Extract the (x, y) coordinate from the center of the cell holding the provided text.  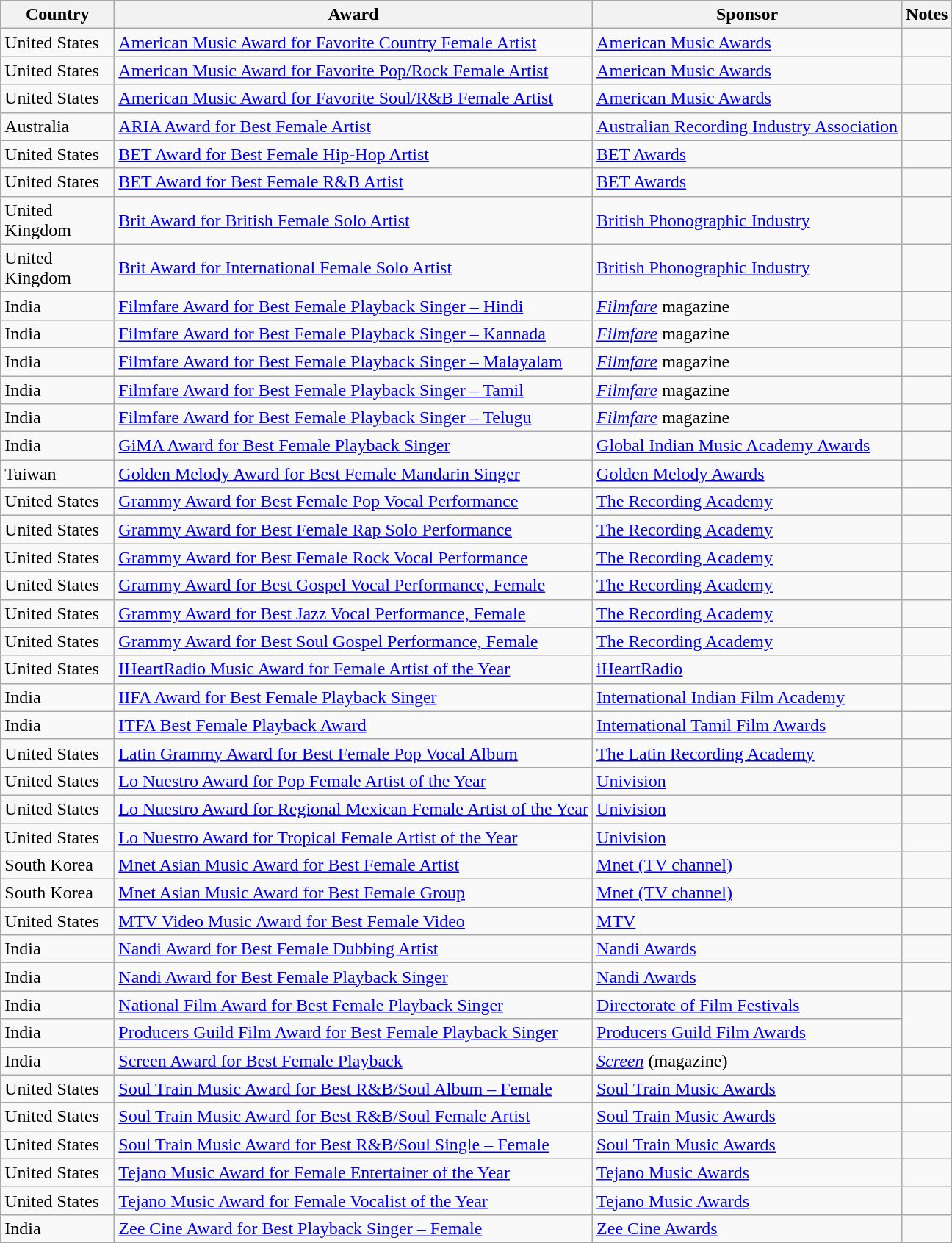
The Latin Recording Academy (748, 753)
IHeartRadio Music Award for Female Artist of the Year (354, 669)
National Film Award for Best Female Playback Singer (354, 1005)
Soul Train Music Award for Best R&B/Soul Single – Female (354, 1145)
Nandi Award for Best Female Dubbing Artist (354, 949)
Notes (927, 15)
Grammy Award for Best Soul Gospel Performance, Female (354, 641)
Lo Nuestro Award for Tropical Female Artist of the Year (354, 837)
Screen Award for Best Female Playback (354, 1061)
iHeartRadio (748, 669)
Global Indian Music Academy Awards (748, 446)
Filmfare Award for Best Female Playback Singer – Hindi (354, 306)
Filmfare Award for Best Female Playback Singer – Kannada (354, 334)
Nandi Award for Best Female Playback Singer (354, 977)
ITFA Best Female Playback Award (354, 725)
Australian Recording Industry Association (748, 126)
Award (354, 15)
Latin Grammy Award for Best Female Pop Vocal Album (354, 753)
Taiwan (57, 474)
Brit Award for British Female Solo Artist (354, 220)
Country (57, 15)
Brit Award for International Female Solo Artist (354, 267)
Mnet Asian Music Award for Best Female Artist (354, 865)
BET Award for Best Female Hip-Hop Artist (354, 154)
Grammy Award for Best Female Pop Vocal Performance (354, 502)
Soul Train Music Award for Best R&B/Soul Female Artist (354, 1117)
Grammy Award for Best Female Rock Vocal Performance (354, 558)
Filmfare Award for Best Female Playback Singer – Malayalam (354, 361)
American Music Award for Favorite Pop/Rock Female Artist (354, 71)
International Indian Film Academy (748, 697)
International Tamil Film Awards (748, 725)
Producers Guild Film Awards (748, 1033)
BET Award for Best Female R&B Artist (354, 182)
Lo Nuestro Award for Pop Female Artist of the Year (354, 781)
Filmfare Award for Best Female Playback Singer – Telugu (354, 418)
MTV Video Music Award for Best Female Video (354, 921)
Filmfare Award for Best Female Playback Singer – Tamil (354, 390)
Mnet Asian Music Award for Best Female Group (354, 893)
Zee Cine Award for Best Playback Singer – Female (354, 1228)
Directorate of Film Festivals (748, 1005)
Zee Cine Awards (748, 1228)
Grammy Award for Best Gospel Vocal Performance, Female (354, 586)
Soul Train Music Award for Best R&B/Soul Album – Female (354, 1089)
Producers Guild Film Award for Best Female Playback Singer (354, 1033)
ARIA Award for Best Female Artist (354, 126)
Golden Melody Awards (748, 474)
Tejano Music Award for Female Vocalist of the Year (354, 1200)
Golden Melody Award for Best Female Mandarin Singer (354, 474)
MTV (748, 921)
Lo Nuestro Award for Regional Mexican Female Artist of the Year (354, 809)
IIFA Award for Best Female Playback Singer (354, 697)
American Music Award for Favorite Country Female Artist (354, 43)
Grammy Award for Best Jazz Vocal Performance, Female (354, 613)
Australia (57, 126)
GiMA Award for Best Female Playback Singer (354, 446)
Sponsor (748, 15)
Screen (magazine) (748, 1061)
American Music Award for Favorite Soul/R&B Female Artist (354, 98)
Grammy Award for Best Female Rap Solo Performance (354, 530)
Tejano Music Award for Female Entertainer of the Year (354, 1172)
